Capture the cell that displays the provided text and extract its [X, Y] central coordinate. 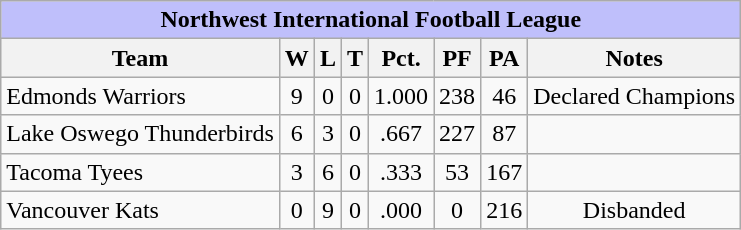
Northwest International Football League [371, 20]
Pct. [402, 58]
238 [458, 96]
167 [504, 172]
Disbanded [634, 210]
W [296, 58]
PA [504, 58]
Tacoma Tyees [140, 172]
L [328, 58]
46 [504, 96]
53 [458, 172]
Edmonds Warriors [140, 96]
.667 [402, 134]
Declared Champions [634, 96]
1.000 [402, 96]
T [354, 58]
227 [458, 134]
87 [504, 134]
PF [458, 58]
Notes [634, 58]
Team [140, 58]
.333 [402, 172]
Vancouver Kats [140, 210]
Lake Oswego Thunderbirds [140, 134]
.000 [402, 210]
216 [504, 210]
